Search for the cell housing the specified text and yield its (x, y) center coordinate. 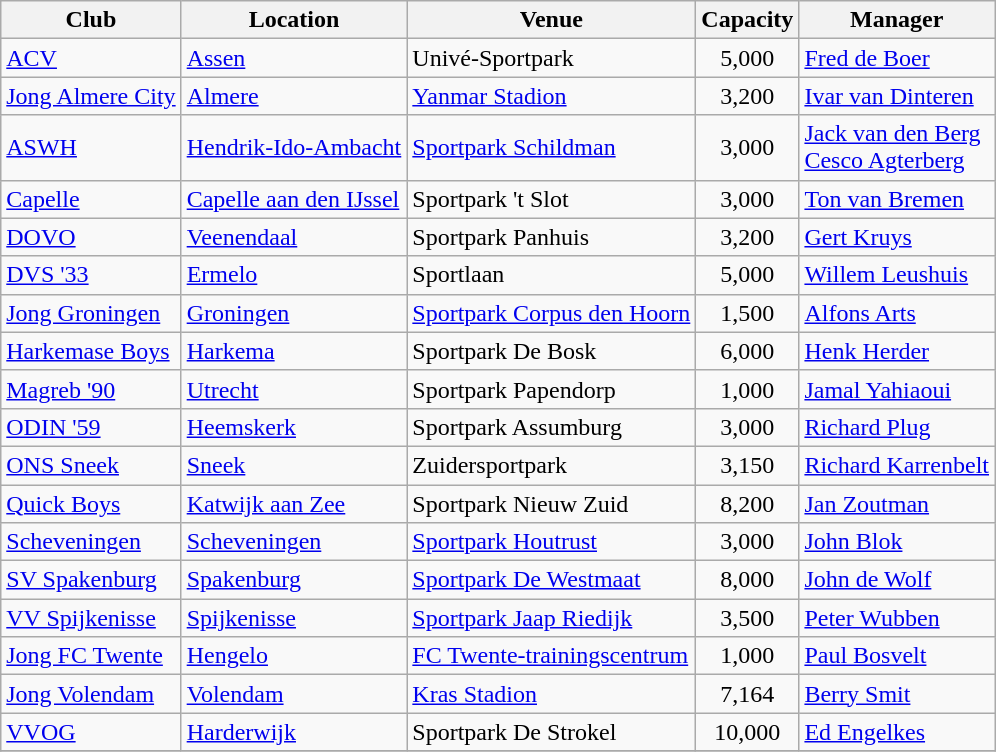
Sportpark Nieuw Zuid (552, 503)
3,150 (748, 465)
7,164 (748, 694)
John de Wolf (897, 580)
ONS Sneek (91, 465)
Richard Karrenbelt (897, 465)
Capacity (748, 20)
Ed Engelkes (897, 732)
8,200 (748, 503)
Ermelo (294, 275)
Jack van den BergCesco Agterberg (897, 148)
Sportpark Papendorp (552, 389)
Alfons Arts (897, 313)
Richard Plug (897, 427)
Location (294, 20)
Sportpark Corpus den Hoorn (552, 313)
Manager (897, 20)
Heemskerk (294, 427)
Club (91, 20)
Sportpark De Bosk (552, 351)
Gert Kruys (897, 237)
Sportpark 't Slot (552, 199)
Capelle aan den IJssel (294, 199)
Harderwijk (294, 732)
Fred de Boer (897, 58)
Berry Smit (897, 694)
Sportpark Assumburg (552, 427)
Univé-Sportpark (552, 58)
Jong Groningen (91, 313)
Sportlaan (552, 275)
Hendrik-Ido-Ambacht (294, 148)
DVS '33 (91, 275)
Sportpark De Strokel (552, 732)
Harkema (294, 351)
Peter Wubben (897, 618)
Jong Almere City (91, 96)
Willem Leushuis (897, 275)
ODIN '59 (91, 427)
6,000 (748, 351)
1,500 (748, 313)
VV Spijkenisse (91, 618)
Utrecht (294, 389)
Katwijk aan Zee (294, 503)
Magreb '90 (91, 389)
Yanmar Stadion (552, 96)
VVOG (91, 732)
3,500 (748, 618)
Almere (294, 96)
John Blok (897, 542)
Capelle (91, 199)
Sportpark Schildman (552, 148)
Jong FC Twente (91, 656)
Venue (552, 20)
10,000 (748, 732)
Kras Stadion (552, 694)
Hengelo (294, 656)
Sportpark Panhuis (552, 237)
ACV (91, 58)
ASWH (91, 148)
Sportpark De Westmaat (552, 580)
SV Spakenburg (91, 580)
Ton van Bremen (897, 199)
8,000 (748, 580)
Quick Boys (91, 503)
Jan Zoutman (897, 503)
Spakenburg (294, 580)
Spijkenisse (294, 618)
Sportpark Houtrust (552, 542)
Henk Herder (897, 351)
Jamal Yahiaoui (897, 389)
Volendam (294, 694)
FC Twente-trainingscentrum (552, 656)
Harkemase Boys (91, 351)
Jong Volendam (91, 694)
Sportpark Jaap Riedijk (552, 618)
Sneek (294, 465)
Veenendaal (294, 237)
DOVO (91, 237)
Groningen (294, 313)
Assen (294, 58)
Ivar van Dinteren (897, 96)
Paul Bosvelt (897, 656)
Zuidersportpark (552, 465)
